Extract the (x, y) coordinate from the center of the cell holding the provided text.  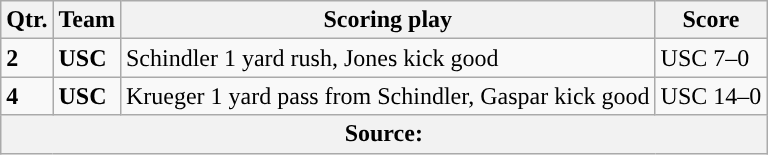
Score (711, 20)
USC 14–0 (711, 96)
Scoring play (388, 20)
Schindler 1 yard rush, Jones kick good (388, 58)
Source: (384, 134)
4 (27, 96)
Qtr. (27, 20)
2 (27, 58)
USC 7–0 (711, 58)
Krueger 1 yard pass from Schindler, Gaspar kick good (388, 96)
Team (87, 20)
